Output the [x, y] coordinate of the center of the cell containing the given text.  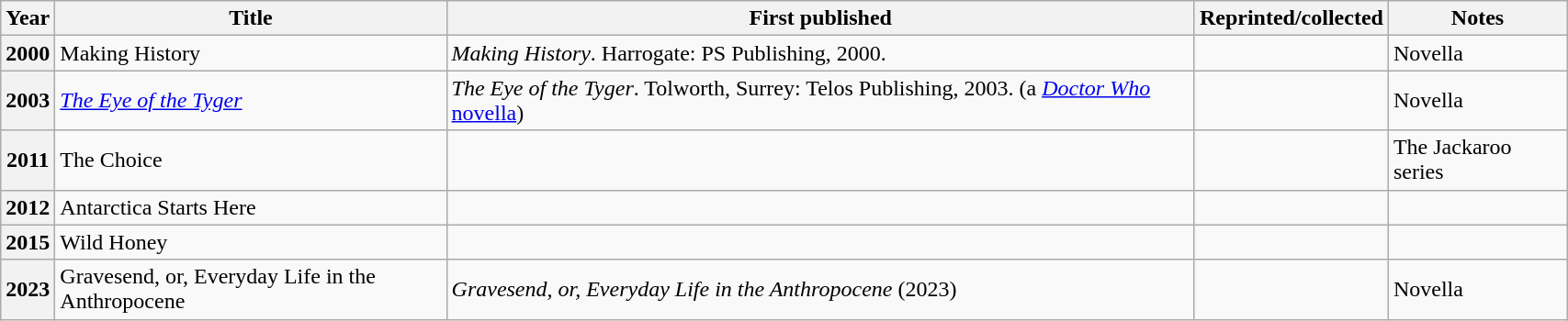
Notes [1477, 18]
2011 [28, 160]
Gravesend, or, Everyday Life in the Anthropocene [251, 290]
Year [28, 18]
2015 [28, 242]
Making History. Harrogate: PS Publishing, 2000. [820, 53]
Title [251, 18]
The Eye of the Tyger [251, 101]
Wild Honey [251, 242]
Making History [251, 53]
2012 [28, 207]
The Jackaroo series [1477, 160]
Reprinted/collected [1292, 18]
The Eye of the Tyger. Tolworth, Surrey: Telos Publishing, 2003. (a Doctor Who novella) [820, 101]
2023 [28, 290]
Gravesend, or, Everyday Life in the Anthropocene (2023) [820, 290]
2003 [28, 101]
The Choice [251, 160]
2000 [28, 53]
Antarctica Starts Here [251, 207]
First published [820, 18]
